Provide the [X, Y] coordinate of the cell's center where the given text is located.  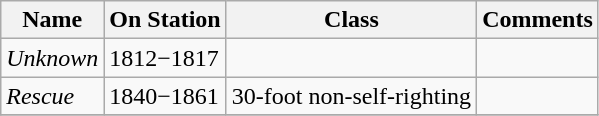
30-foot non-self-righting [351, 96]
Rescue [52, 96]
On Station [165, 20]
1840−1861 [165, 96]
Class [351, 20]
Unknown [52, 58]
Name [52, 20]
1812−1817 [165, 58]
Comments [538, 20]
